Extract the [x, y] coordinate from the center of the cell holding the provided text.  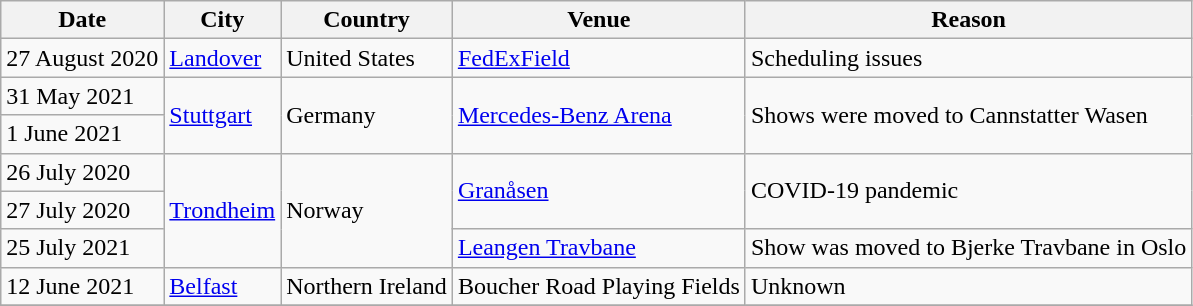
26 July 2020 [82, 172]
27 July 2020 [82, 210]
25 July 2021 [82, 248]
Granåsen [598, 191]
COVID-19 pandemic [968, 191]
Unknown [968, 286]
Scheduling issues [968, 58]
Landover [222, 58]
Northern Ireland [367, 286]
Mercedes-Benz Arena [598, 115]
27 August 2020 [82, 58]
FedExField [598, 58]
Germany [367, 115]
United States [367, 58]
Belfast [222, 286]
Date [82, 20]
Leangen Travbane [598, 248]
Venue [598, 20]
Show was moved to Bjerke Travbane in Oslo [968, 248]
12 June 2021 [82, 286]
31 May 2021 [82, 96]
Stuttgart [222, 115]
Reason [968, 20]
Trondheim [222, 210]
1 June 2021 [82, 134]
Country [367, 20]
Shows were moved to Cannstatter Wasen [968, 115]
City [222, 20]
Boucher Road Playing Fields [598, 286]
Norway [367, 210]
